Determine the (x, y) coordinate at the center of the cell enclosing the given text.  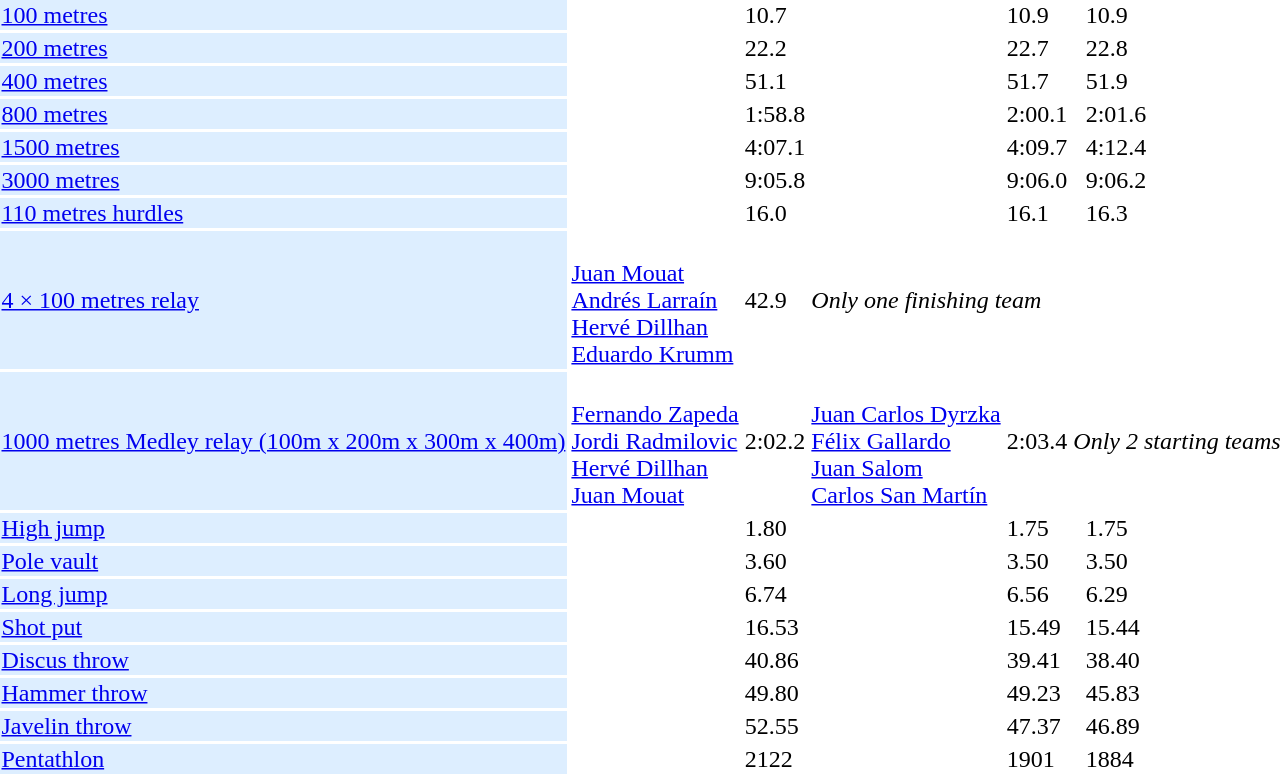
39.41 (1037, 660)
22.7 (1037, 48)
10.9 (1037, 15)
Juan Carlos DyrzkaFélix GallardoJuan SalomCarlos San Martín (906, 441)
Pentathlon (284, 759)
800 metres (284, 114)
3000 metres (284, 180)
110 metres hurdles (284, 213)
2:00.1 (1037, 114)
6.56 (1037, 594)
Hammer throw (284, 693)
15.49 (1037, 627)
2:03.4 (1037, 441)
200 metres (284, 48)
Javelin throw (284, 726)
400 metres (284, 81)
51.1 (775, 81)
1:58.8 (775, 114)
Fernando ZapedaJordi RadmilovicHervé DillhanJuan Mouat (655, 441)
16.1 (1037, 213)
4:07.1 (775, 147)
Juan MouatAndrés LarraínHervé DillhanEduardo Krumm (655, 300)
16.0 (775, 213)
51.7 (1037, 81)
9:06.0 (1037, 180)
4:09.7 (1037, 147)
Long jump (284, 594)
6.74 (775, 594)
42.9 (775, 300)
1000 metres Medley relay (100m x 200m x 300m x 400m) (284, 441)
2122 (775, 759)
3.60 (775, 561)
49.23 (1037, 693)
4 × 100 metres relay (284, 300)
47.37 (1037, 726)
High jump (284, 528)
1.80 (775, 528)
1.75 (1037, 528)
3.50 (1037, 561)
1901 (1037, 759)
22.2 (775, 48)
Discus throw (284, 660)
100 metres (284, 15)
16.53 (775, 627)
Shot put (284, 627)
1500 metres (284, 147)
9:05.8 (775, 180)
49.80 (775, 693)
40.86 (775, 660)
Pole vault (284, 561)
10.7 (775, 15)
52.55 (775, 726)
2:02.2 (775, 441)
